Return [x, y] of the center of cell containing provided text 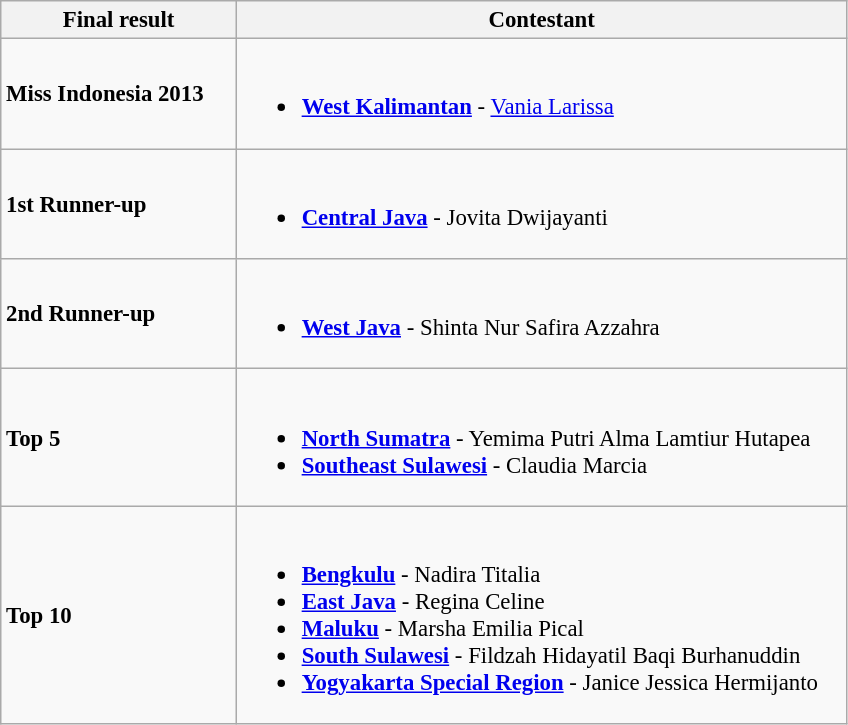
Top 10 [119, 615]
West Kalimantan - Vania Larissa [542, 94]
Miss Indonesia 2013 [119, 94]
Contestant [542, 20]
2nd Runner-up [119, 314]
Top 5 [119, 438]
West Java - Shinta Nur Safira Azzahra [542, 314]
North Sumatra - Yemima Putri Alma Lamtiur Hutapea Southeast Sulawesi - Claudia Marcia [542, 438]
1st Runner-up [119, 204]
Central Java - Jovita Dwijayanti [542, 204]
Final result [119, 20]
